Output the [X, Y] coordinate of the center of the cell containing the given text.  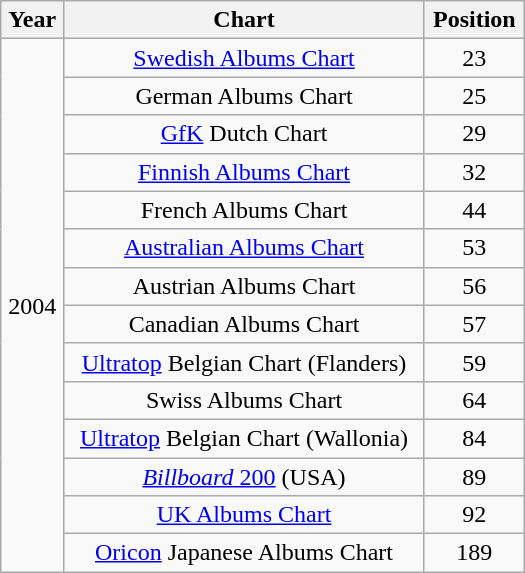
Ultratop Belgian Chart (Wallonia) [244, 438]
25 [474, 96]
Chart [244, 20]
57 [474, 324]
2004 [32, 306]
Oricon Japanese Albums Chart [244, 553]
Billboard 200 (USA) [244, 477]
29 [474, 134]
UK Albums Chart [244, 515]
GfK Dutch Chart [244, 134]
89 [474, 477]
64 [474, 400]
Position [474, 20]
189 [474, 553]
German Albums Chart [244, 96]
56 [474, 286]
Austrian Albums Chart [244, 286]
Swedish Albums Chart [244, 58]
Swiss Albums Chart [244, 400]
23 [474, 58]
84 [474, 438]
Ultratop Belgian Chart (Flanders) [244, 362]
53 [474, 248]
59 [474, 362]
Finnish Albums Chart [244, 172]
Australian Albums Chart [244, 248]
32 [474, 172]
44 [474, 210]
Year [32, 20]
92 [474, 515]
Canadian Albums Chart [244, 324]
French Albums Chart [244, 210]
